Provide the (X, Y) coordinate of the cell's center where the given text is located.  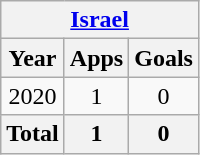
Year (33, 58)
2020 (33, 96)
Israel (100, 20)
Total (33, 134)
Apps (96, 58)
Goals (164, 58)
